Find where the given text appears and provide that cell's center as [x, y] coordinate. 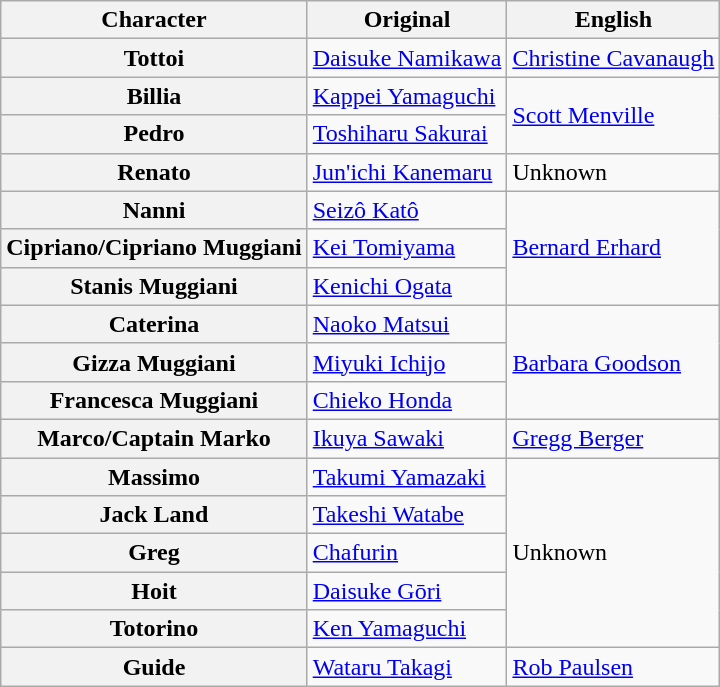
Kappei Yamaguchi [407, 96]
Seizô Katô [407, 210]
Ikuya Sawaki [407, 438]
Ken Yamaguchi [407, 629]
Barbara Goodson [614, 362]
Bernard Erhard [614, 248]
Kei Tomiyama [407, 248]
Tottoi [154, 58]
Stanis Muggiani [154, 286]
Wataru Takagi [407, 667]
Massimo [154, 477]
Totorino [154, 629]
Nanni [154, 210]
Daisuke Namikawa [407, 58]
Character [154, 20]
Rob Paulsen [614, 667]
Kenichi Ogata [407, 286]
Billia [154, 96]
Hoit [154, 591]
Takeshi Watabe [407, 515]
Pedro [154, 134]
Marco/Captain Marko [154, 438]
Greg [154, 553]
Chieko Honda [407, 400]
Guide [154, 667]
Cipriano/Cipriano Muggiani [154, 248]
Gizza Muggiani [154, 362]
Original [407, 20]
Naoko Matsui [407, 324]
Gregg Berger [614, 438]
English [614, 20]
Toshiharu Sakurai [407, 134]
Scott Menville [614, 115]
Takumi Yamazaki [407, 477]
Renato [154, 172]
Chafurin [407, 553]
Jun'ichi Kanemaru [407, 172]
Francesca Muggiani [154, 400]
Jack Land [154, 515]
Christine Cavanaugh [614, 58]
Caterina [154, 324]
Daisuke Gōri [407, 591]
Miyuki Ichijo [407, 362]
